Detect which cell encompasses the target text, then output its (x, y) center coordinate. 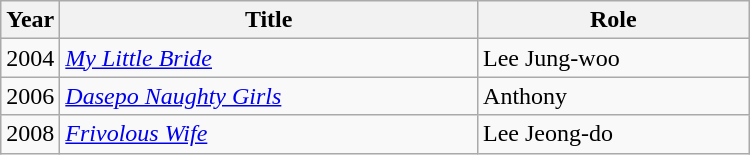
Title (269, 20)
Dasepo Naughty Girls (269, 96)
2008 (30, 134)
Year (30, 20)
Lee Jeong-do (614, 134)
2004 (30, 58)
My Little Bride (269, 58)
Role (614, 20)
Frivolous Wife (269, 134)
Anthony (614, 96)
2006 (30, 96)
Lee Jung-woo (614, 58)
